Return the [X, Y] coordinate for the center point of the cell that contains the specified text.  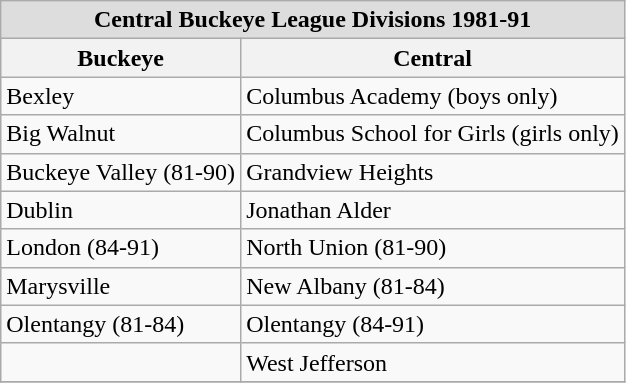
Olentangy (81-84) [121, 324]
Bexley [121, 96]
Jonathan Alder [433, 210]
Grandview Heights [433, 172]
Dublin [121, 210]
Columbus School for Girls (girls only) [433, 134]
Central [433, 58]
North Union (81-90) [433, 248]
New Albany (81-84) [433, 286]
London (84-91) [121, 248]
West Jefferson [433, 362]
Buckeye [121, 58]
Olentangy (84-91) [433, 324]
Marysville [121, 286]
Central Buckeye League Divisions 1981-91 [313, 20]
Buckeye Valley (81-90) [121, 172]
Columbus Academy (boys only) [433, 96]
Big Walnut [121, 134]
